Provide the [X, Y] coordinate of the cell's center where the given text is located.  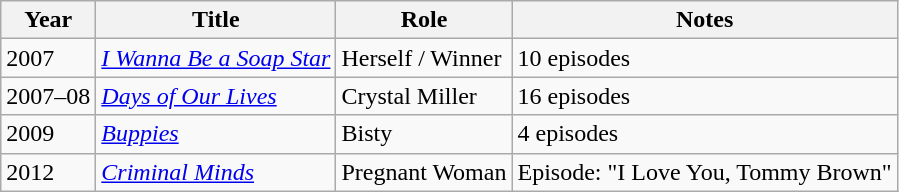
I Wanna Be a Soap Star [216, 58]
2012 [48, 172]
Criminal Minds [216, 172]
Bisty [424, 134]
4 episodes [704, 134]
Year [48, 20]
Title [216, 20]
Episode: "I Love You, Tommy Brown" [704, 172]
Notes [704, 20]
Pregnant Woman [424, 172]
2007–08 [48, 96]
16 episodes [704, 96]
Buppies [216, 134]
2009 [48, 134]
Herself / Winner [424, 58]
Days of Our Lives [216, 96]
2007 [48, 58]
10 episodes [704, 58]
Role [424, 20]
Crystal Miller [424, 96]
